Search for the cell housing the specified text and yield its (x, y) center coordinate. 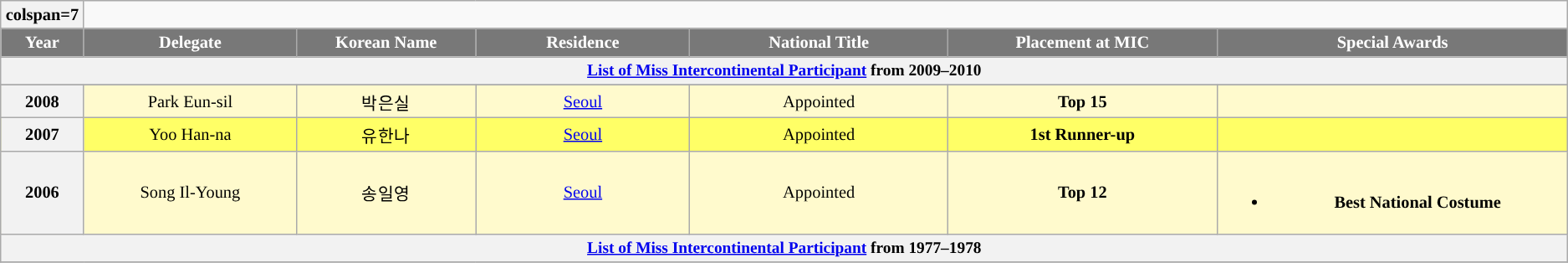
Delegate (191, 43)
Park Eun-sil (191, 101)
박은실 (386, 101)
Top 15 (1082, 101)
유한나 (386, 135)
Top 12 (1082, 192)
Yoo Han-na (191, 135)
Year (42, 43)
Korean Name (386, 43)
Song Il-Young (191, 192)
Best National Costume (1392, 192)
2007 (42, 135)
colspan=7 (42, 14)
Residence (583, 43)
List of Miss Intercontinental Participant from 1977–1978 (784, 248)
2008 (42, 101)
송일영 (386, 192)
Special Awards (1392, 43)
List of Miss Intercontinental Participant from 2009–2010 (784, 70)
National Title (819, 43)
2006 (42, 192)
Placement at MIC (1082, 43)
1st Runner-up (1082, 135)
